Detect which cell encompasses the target text, then output its (X, Y) center coordinate. 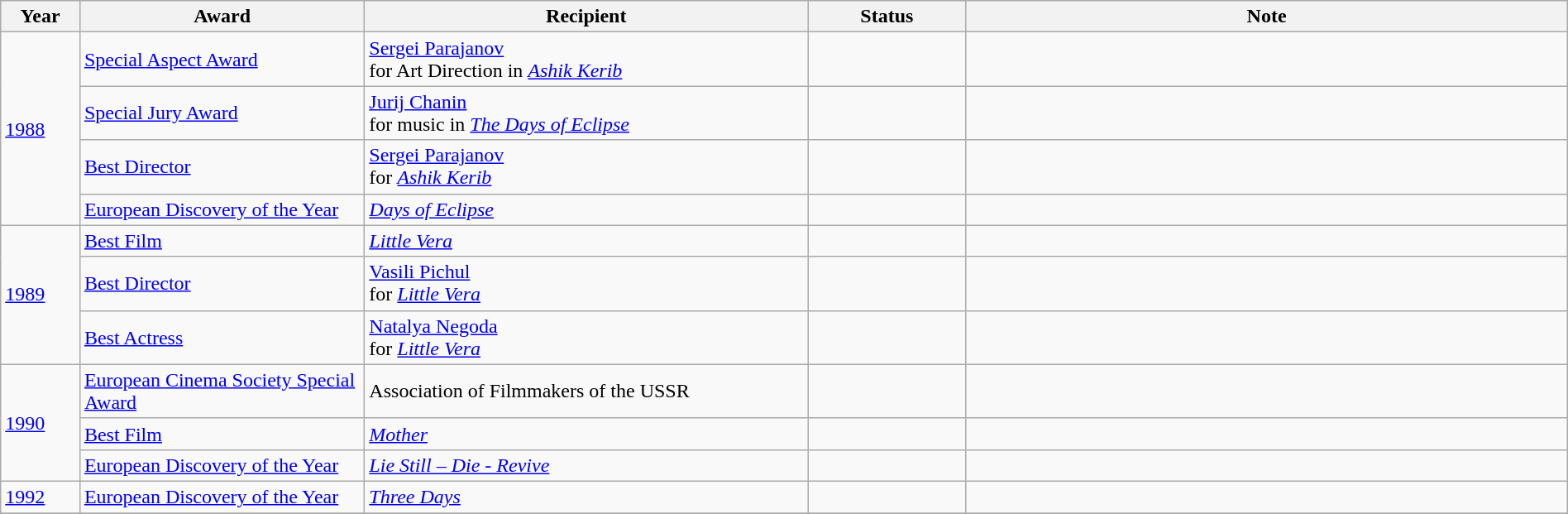
Jurij Chanin for music in The Days of Eclipse (586, 113)
Status (887, 17)
Recipient (586, 17)
Best Actress (222, 338)
Days of Eclipse (586, 209)
Natalya Negoda for Little Vera (586, 338)
1992 (41, 497)
Lie Still – Die - Revive (586, 465)
Little Vera (586, 241)
Mother (586, 434)
Note (1267, 17)
Vasili Pichul for Little Vera (586, 283)
1990 (41, 422)
Association of Filmmakers of the USSR (586, 391)
1988 (41, 129)
European Cinema Society Special Award (222, 391)
Special Aspect Award (222, 60)
Year (41, 17)
Three Days (586, 497)
Award (222, 17)
Special Jury Award (222, 113)
Sergei Parajanov for Ashik Kerib (586, 167)
1989 (41, 295)
Sergei Parajanov for Art Direction in Ashik Kerib (586, 60)
